Detect which cell encompasses the target text, then output its [x, y] center coordinate. 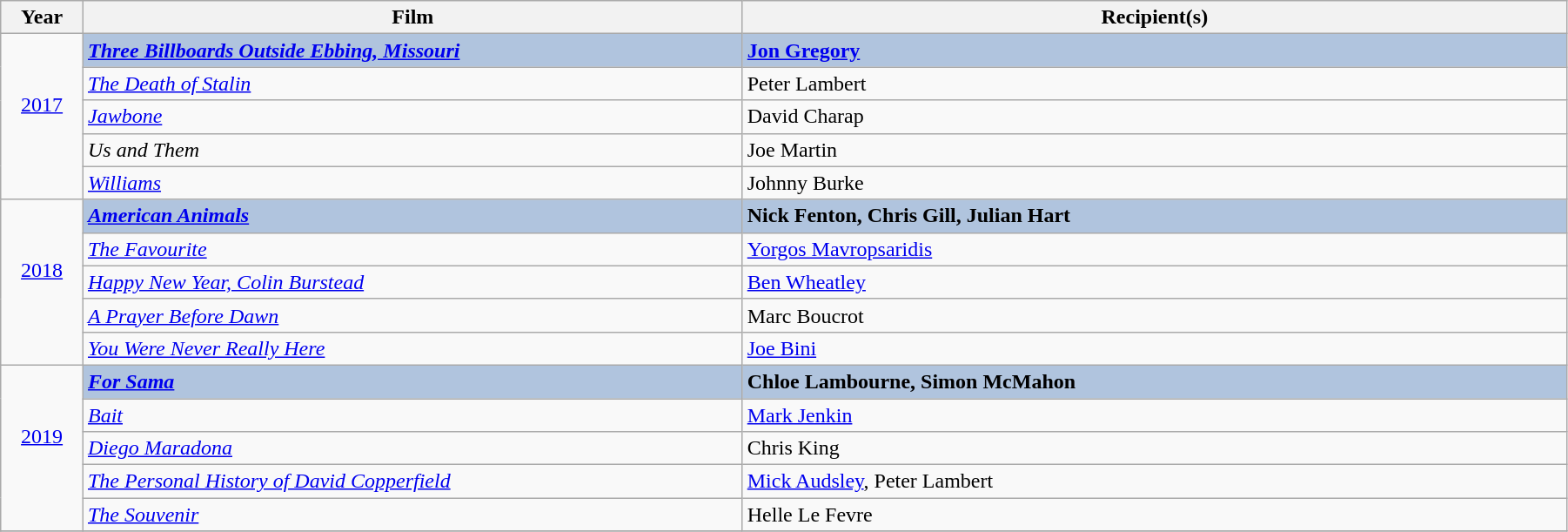
Mick Audsley, Peter Lambert [1154, 481]
Joe Bini [1154, 348]
Chloe Lambourne, Simon McMahon [1154, 381]
Bait [412, 415]
Joe Martin [1154, 150]
Three Billboards Outside Ebbing, Missouri [412, 51]
Williams [412, 183]
The Favourite [412, 249]
Us and Them [412, 150]
Yorgos Mavropsaridis [1154, 249]
The Death of Stalin [412, 84]
Mark Jenkin [1154, 415]
Recipient(s) [1154, 17]
Year [42, 17]
You Were Never Really Here [412, 348]
Diego Maradona [412, 448]
Chris King [1154, 448]
2018 [42, 282]
American Animals [412, 216]
Jawbone [412, 117]
Helle Le Fevre [1154, 515]
Film [412, 17]
A Prayer Before Dawn [412, 315]
Happy New Year, Colin Burstead [412, 282]
David Charap [1154, 117]
The Personal History of David Copperfield [412, 481]
Johnny Burke [1154, 183]
Marc Boucrot [1154, 315]
2017 [42, 117]
The Souvenir [412, 515]
Jon Gregory [1154, 51]
Ben Wheatley [1154, 282]
For Sama [412, 381]
Peter Lambert [1154, 84]
2019 [42, 448]
Nick Fenton, Chris Gill, Julian Hart [1154, 216]
